Return (x, y) of the center of cell containing provided text 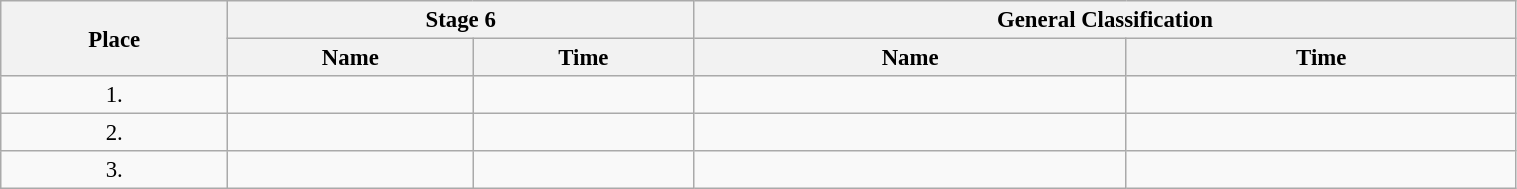
Place (114, 38)
Stage 6 (461, 20)
3. (114, 170)
General Classification (1105, 20)
2. (114, 133)
1. (114, 95)
